Pinpoint the cell where the given text exists, returning its [x, y] midpoint coordinate. 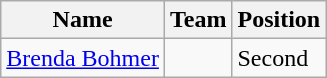
Team [198, 20]
Brenda Bohmer [83, 58]
Position [279, 20]
Second [279, 58]
Name [83, 20]
